Output the (X, Y) coordinate of the center of the cell containing the given text.  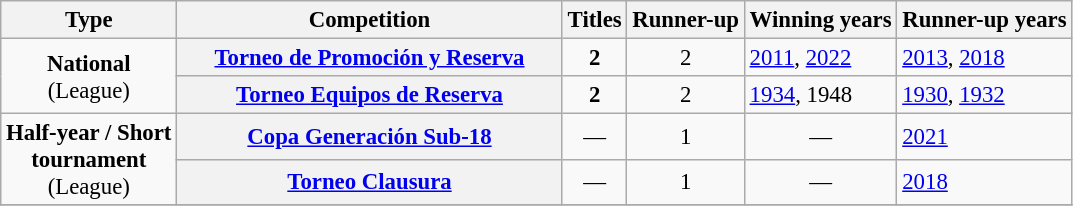
Runner-up (686, 20)
2011, 2022 (820, 58)
2013, 2018 (984, 58)
Competition (370, 20)
Winning years (820, 20)
Half-year / Shorttournament(League) (89, 160)
National(League) (89, 76)
Torneo Clausura (370, 183)
Copa Generación Sub-18 (370, 137)
2018 (984, 183)
2021 (984, 137)
Titles (594, 20)
1934, 1948 (820, 95)
Torneo Equipos de Reserva (370, 95)
Runner-up years (984, 20)
1930, 1932 (984, 95)
Torneo de Promoción y Reserva (370, 58)
Type (89, 20)
